Provide the (x, y) coordinate of the cell's center where the given text is located.  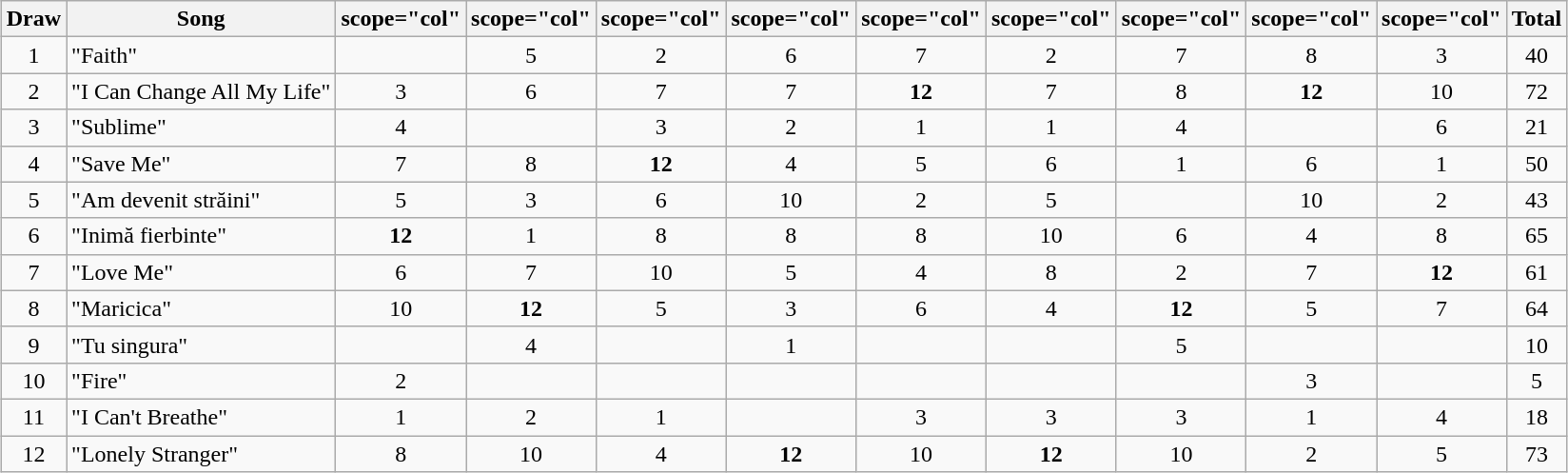
"Fire" (202, 381)
"Inimă fierbinte" (202, 236)
40 (1537, 55)
"Lonely Stranger" (202, 454)
18 (1537, 417)
64 (1537, 308)
"Sublime" (202, 128)
21 (1537, 128)
"I Can Change All My Life" (202, 91)
"Tu singura" (202, 345)
61 (1537, 272)
43 (1537, 200)
"Save Me" (202, 164)
65 (1537, 236)
50 (1537, 164)
11 (33, 417)
"Love Me" (202, 272)
9 (33, 345)
Total (1537, 19)
"Maricica" (202, 308)
"Am devenit străini" (202, 200)
Draw (33, 19)
Song (202, 19)
"I Can't Breathe" (202, 417)
73 (1537, 454)
"Faith" (202, 55)
72 (1537, 91)
